Capture the cell that displays the provided text and extract its (X, Y) central coordinate. 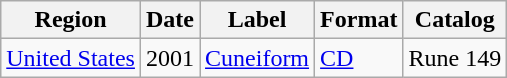
CD (359, 58)
Date (170, 20)
United States (71, 58)
Catalog (455, 20)
Cuneiform (258, 58)
Region (71, 20)
Label (258, 20)
2001 (170, 58)
Rune 149 (455, 58)
Format (359, 20)
